From the cell containing the given text, extract its center point as (x, y) coordinate. 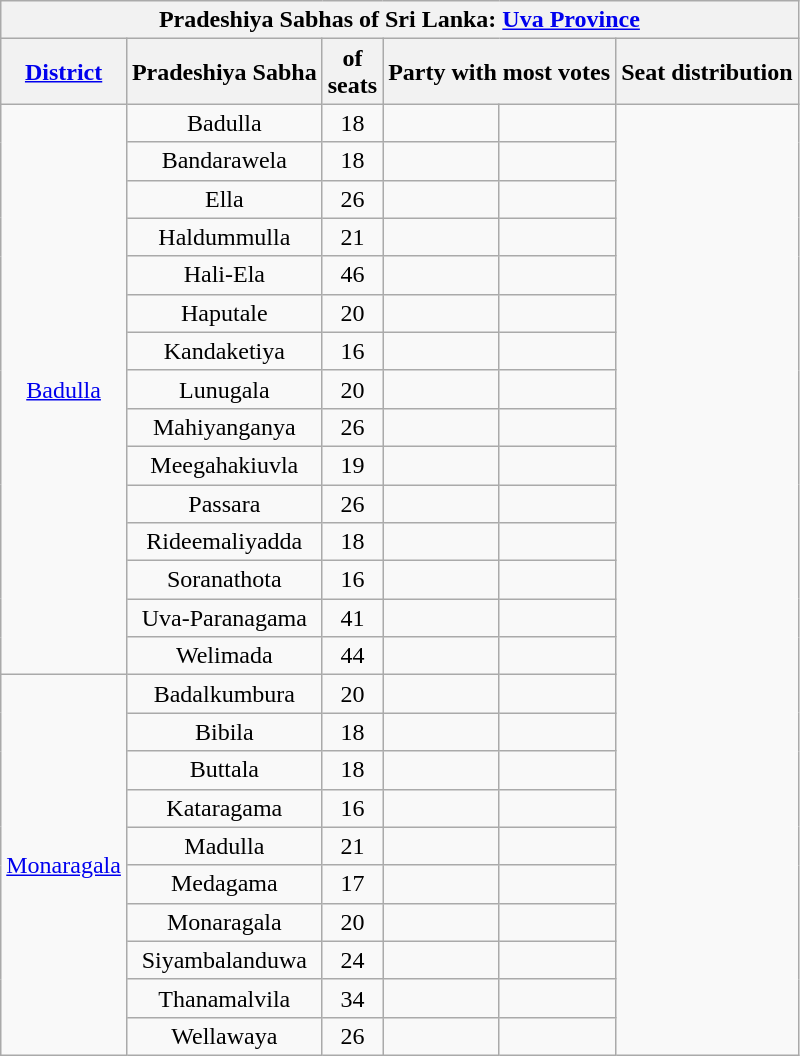
Rideemaliyadda (224, 542)
Lunugala (224, 389)
Pradeshiya Sabhas of Sri Lanka: Uva Province (400, 20)
34 (352, 998)
Kataragama (224, 808)
Passara (224, 503)
44 (352, 656)
Buttala (224, 770)
19 (352, 465)
Haputale (224, 313)
Bibila (224, 732)
Badalkumbura (224, 694)
Party with most votes (500, 72)
Wellawaya (224, 1036)
Kandaketiya (224, 351)
Bandarawela (224, 161)
Uva-Paranagama (224, 618)
District (64, 72)
Madulla (224, 846)
Welimada (224, 656)
Mahiyanganya (224, 427)
Seat distribution (707, 72)
Pradeshiya Sabha (224, 72)
46 (352, 275)
Ella (224, 199)
17 (352, 884)
41 (352, 618)
Soranathota (224, 580)
ofseats (352, 72)
Medagama (224, 884)
24 (352, 960)
Thanamalvila (224, 998)
Haldummulla (224, 237)
Siyambalanduwa (224, 960)
Hali-Ela (224, 275)
Meegahakiuvla (224, 465)
